Pinpoint the cell where the given text exists, returning its (x, y) midpoint coordinate. 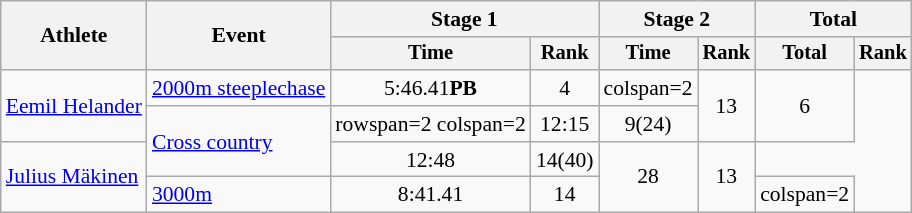
Event (238, 36)
9(24) (648, 124)
Cross country (238, 142)
Julius Mäkinen (74, 178)
2000m steeplechase (238, 88)
28 (648, 178)
4 (565, 88)
12:48 (430, 160)
14(40) (565, 160)
14 (565, 195)
Stage 1 (464, 19)
Eemil Helander (74, 106)
8:41.41 (430, 195)
rowspan=2 colspan=2 (430, 124)
6 (804, 106)
Stage 2 (676, 19)
12:15 (565, 124)
Athlete (74, 36)
5:46.41PB (430, 88)
3000m (238, 195)
